Capture the cell that displays the provided text and extract its (X, Y) central coordinate. 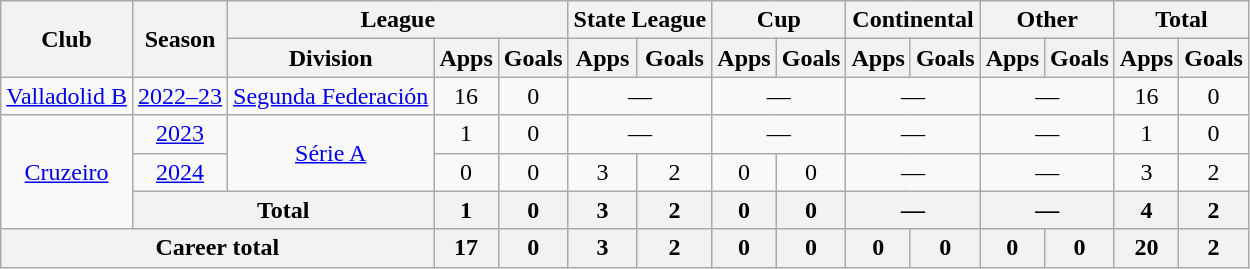
Career total (218, 248)
Valladolid B (67, 96)
2024 (180, 172)
Club (67, 39)
Division (331, 58)
Cup (779, 20)
4 (1146, 210)
Season (180, 39)
League (398, 20)
17 (466, 248)
Continental (913, 20)
Cruzeiro (67, 172)
Série A (331, 153)
2023 (180, 134)
20 (1146, 248)
2022–23 (180, 96)
State League (640, 20)
Other (1047, 20)
Segunda Federación (331, 96)
